Locate the cell with the specified text and output its (X, Y) center coordinate. 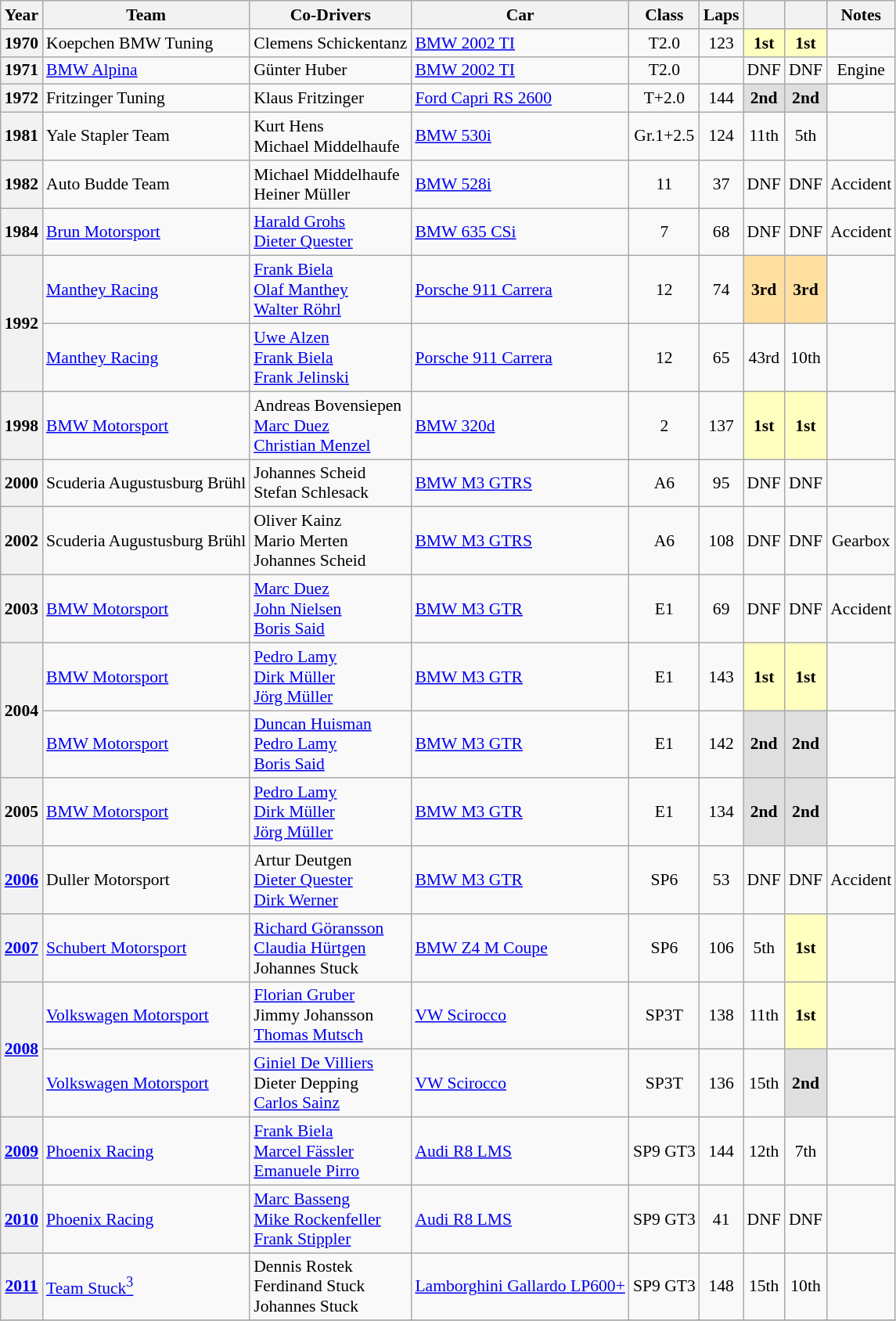
2003 (22, 609)
143 (721, 676)
Laps (721, 15)
12th (764, 1152)
2009 (22, 1152)
1998 (22, 426)
74 (721, 290)
Class (664, 15)
Oliver Kainz Mario Merten Johannes Scheid (330, 542)
2006 (22, 880)
Marc Basseng Mike Rockenfeller Frank Stippler (330, 1219)
Marc Duez John Nielsen Boris Said (330, 609)
Florian Gruber Jimmy Johansson Thomas Mutsch (330, 1016)
Giniel De Villiers Dieter Depping Carlos Sainz (330, 1083)
148 (721, 1287)
Engine (861, 70)
Michael Middelhaufe Heiner Müller (330, 185)
138 (721, 1016)
41 (721, 1219)
1971 (22, 70)
Frank Biela Olaf Manthey Walter Röhrl (330, 290)
1992 (22, 324)
Team (146, 15)
Frank Biela Marcel Fässler Emanuele Pirro (330, 1152)
Andreas Bovensiepen Marc Duez Christian Menzel (330, 426)
Harald Grohs Dieter Quester (330, 232)
BMW 528i (520, 185)
1970 (22, 43)
Schubert Motorsport (146, 948)
11 (664, 185)
Ford Capri RS 2600 (520, 99)
142 (721, 745)
Klaus Fritzinger (330, 99)
Notes (861, 15)
137 (721, 426)
43rd (764, 358)
Auto Budde Team (146, 185)
Günter Huber (330, 70)
1984 (22, 232)
108 (721, 542)
Gearbox (861, 542)
Clemens Schickentanz (330, 43)
2010 (22, 1219)
2007 (22, 948)
134 (721, 812)
Yale Stapler Team (146, 136)
69 (721, 609)
136 (721, 1083)
Lamborghini Gallardo LP600+ (520, 1287)
Car (520, 15)
123 (721, 43)
Duller Motorsport (146, 880)
65 (721, 358)
Kurt Hens Michael Middelhaufe (330, 136)
Co-Drivers (330, 15)
95 (721, 484)
Fritzinger Tuning (146, 99)
BMW 635 CSi (520, 232)
BMW Alpina (146, 70)
Year (22, 15)
Johannes Scheid Stefan Schlesack (330, 484)
2004 (22, 711)
BMW 320d (520, 426)
1972 (22, 99)
2000 (22, 484)
Uwe Alzen Frank Biela Frank Jelinski (330, 358)
68 (721, 232)
Brun Motorsport (146, 232)
Duncan Huisman Pedro Lamy Boris Said (330, 745)
7th (806, 1152)
T+2.0 (664, 99)
Artur Deutgen Dieter Quester Dirk Werner (330, 880)
106 (721, 948)
2005 (22, 812)
2008 (22, 1049)
1981 (22, 136)
53 (721, 880)
2 (664, 426)
2002 (22, 542)
Koepchen BMW Tuning (146, 43)
7 (664, 232)
BMW 530i (520, 136)
1982 (22, 185)
Dennis Rostek Ferdinand Stuck Johannes Stuck (330, 1287)
Gr.1+2.5 (664, 136)
2011 (22, 1287)
124 (721, 136)
37 (721, 185)
Richard Göransson Claudia Hürtgen Johannes Stuck (330, 948)
BMW Z4 M Coupe (520, 948)
Team Stuck3 (146, 1287)
